Determine the (X, Y) coordinate at the center of the cell enclosing the given text.  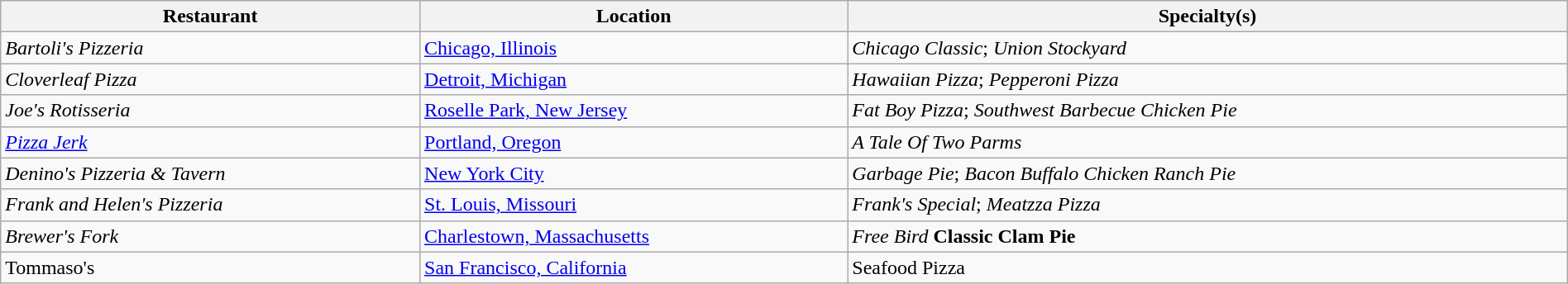
Cloverleaf Pizza (210, 79)
St. Louis, Missouri (633, 205)
Denino's Pizzeria & Tavern (210, 173)
Free Bird Classic Clam Pie (1207, 236)
Roselle Park, New Jersey (633, 111)
Tommaso's (210, 267)
Restaurant (210, 17)
San Francisco, California (633, 267)
New York City (633, 173)
A Tale Of Two Parms (1207, 142)
Brewer's Fork (210, 236)
Pizza Jerk (210, 142)
Frank and Helen's Pizzeria (210, 205)
Location (633, 17)
Specialty(s) (1207, 17)
Portland, Oregon (633, 142)
Chicago, Illinois (633, 48)
Bartoli's Pizzeria (210, 48)
Seafood Pizza (1207, 267)
Chicago Classic; Union Stockyard (1207, 48)
Garbage Pie; Bacon Buffalo Chicken Ranch Pie (1207, 173)
Fat Boy Pizza; Southwest Barbecue Chicken Pie (1207, 111)
Joe's Rotisseria (210, 111)
Hawaiian Pizza; Pepperoni Pizza (1207, 79)
Frank's Special; Meatzza Pizza (1207, 205)
Charlestown, Massachusetts (633, 236)
Detroit, Michigan (633, 79)
